Locate the cell with the specified text and output its [x, y] center coordinate. 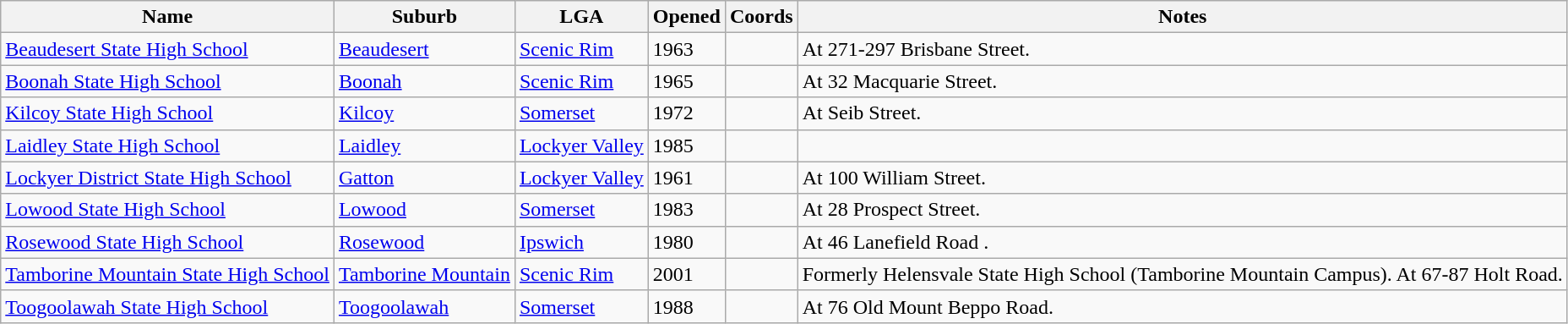
Kilcoy State High School [167, 113]
Boonah [424, 81]
At 271-297 Brisbane Street. [1183, 49]
Rosewood State High School [167, 242]
Ipswich [581, 242]
1963 [686, 49]
Tamborine Mountain [424, 274]
Name [167, 17]
Kilcoy [424, 113]
LGA [581, 17]
At 76 Old Mount Beppo Road. [1183, 306]
1965 [686, 81]
At 46 Lanefield Road . [1183, 242]
2001 [686, 274]
Laidley State High School [167, 146]
1985 [686, 146]
Lowood [424, 210]
Opened [686, 17]
Beaudesert State High School [167, 49]
At Seib Street. [1183, 113]
Boonah State High School [167, 81]
Gatton [424, 178]
Lockyer District State High School [167, 178]
Tamborine Mountain State High School [167, 274]
At 32 Macquarie Street. [1183, 81]
1983 [686, 210]
Toogoolawah State High School [167, 306]
1961 [686, 178]
Laidley [424, 146]
Beaudesert [424, 49]
Rosewood [424, 242]
1980 [686, 242]
Coords [761, 17]
At 100 William Street. [1183, 178]
Toogoolawah [424, 306]
1988 [686, 306]
Formerly Helensvale State High School (Tamborine Mountain Campus). At 67-87 Holt Road. [1183, 274]
At 28 Prospect Street. [1183, 210]
1972 [686, 113]
Notes [1183, 17]
Lowood State High School [167, 210]
Suburb [424, 17]
